Return the [x, y] coordinate for the center point of the cell that contains the specified text.  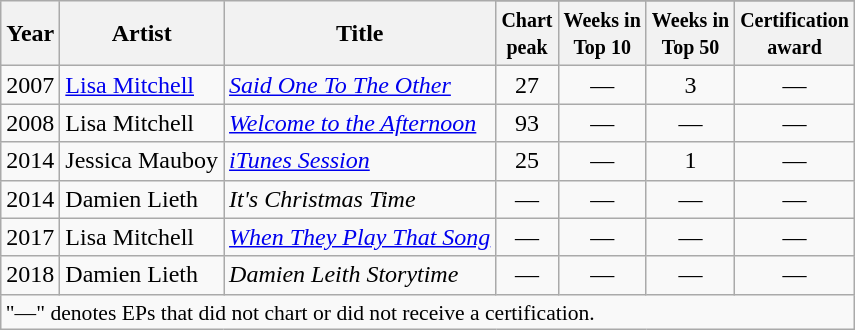
"—" denotes EPs that did not chart or did not receive a certification. [428, 312]
2008 [30, 123]
3 [690, 85]
2017 [30, 237]
1 [690, 161]
Chartpeak [527, 34]
When They Play That Song [360, 237]
Artist [142, 34]
Welcome to the Afternoon [360, 123]
2018 [30, 275]
27 [527, 85]
Said One To The Other [360, 85]
Damien Leith Storytime [360, 275]
Year [30, 34]
It's Christmas Time [360, 199]
Weeks inTop 10 [602, 34]
93 [527, 123]
25 [527, 161]
2007 [30, 85]
Title [360, 34]
Weeks inTop 50 [690, 34]
iTunes Session [360, 161]
Jessica Mauboy [142, 161]
Certificationaward [795, 34]
